Detect which cell encompasses the target text, then output its (X, Y) center coordinate. 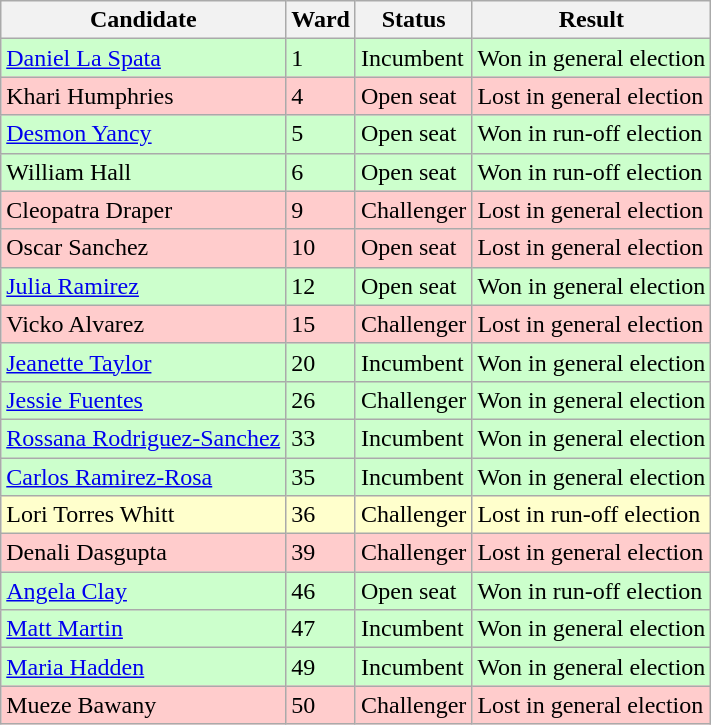
Jeanette Taylor (144, 362)
20 (321, 362)
5 (321, 134)
Maria Hadden (144, 667)
Candidate (144, 20)
49 (321, 667)
Denali Dasgupta (144, 553)
46 (321, 591)
33 (321, 438)
50 (321, 705)
47 (321, 629)
Desmon Yancy (144, 134)
Angela Clay (144, 591)
Oscar Sanchez (144, 248)
Result (592, 20)
Matt Martin (144, 629)
Lori Torres Whitt (144, 515)
26 (321, 400)
4 (321, 96)
Rossana Rodriguez-Sanchez (144, 438)
Daniel La Spata (144, 58)
Lost in run-off election (592, 515)
Khari Humphries (144, 96)
36 (321, 515)
Ward (321, 20)
35 (321, 477)
Status (413, 20)
6 (321, 172)
Mueze Bawany (144, 705)
1 (321, 58)
39 (321, 553)
Julia Ramirez (144, 286)
Vicko Alvarez (144, 324)
Carlos Ramirez-Rosa (144, 477)
15 (321, 324)
10 (321, 248)
Cleopatra Draper (144, 210)
12 (321, 286)
William Hall (144, 172)
9 (321, 210)
Jessie Fuentes (144, 400)
